Determine the (x, y) coordinate at the center of the cell enclosing the given text.  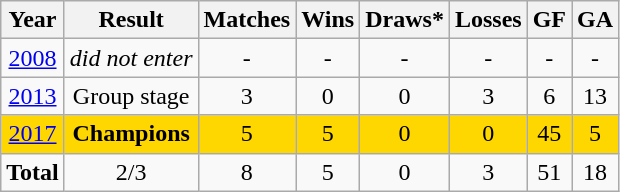
Total (33, 172)
Result (131, 20)
Group stage (131, 96)
did not enter (131, 58)
Year (33, 20)
45 (549, 134)
Matches (247, 20)
GA (596, 20)
2013 (33, 96)
Losses (488, 20)
13 (596, 96)
6 (549, 96)
51 (549, 172)
2/3 (131, 172)
GF (549, 20)
18 (596, 172)
Wins (328, 20)
8 (247, 172)
Draws* (405, 20)
Champions (131, 134)
2017 (33, 134)
2008 (33, 58)
